Search for the cell housing the specified text and yield its [X, Y] center coordinate. 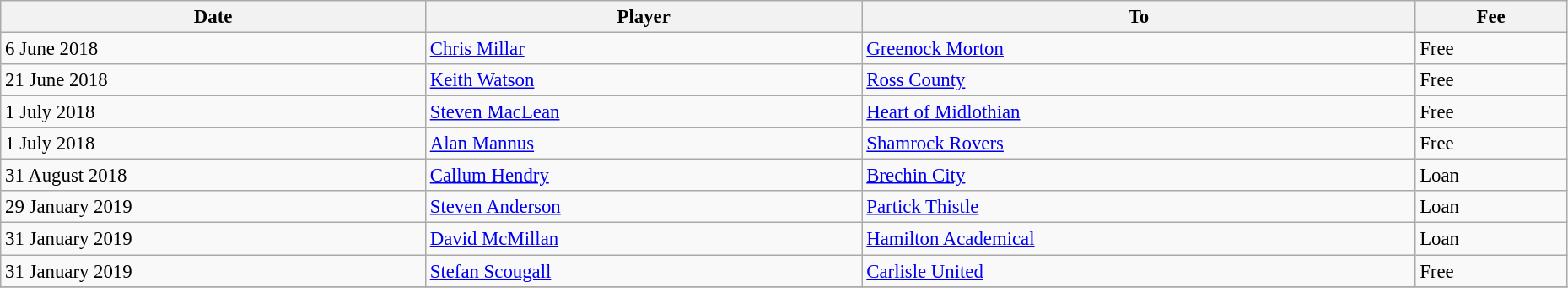
Callum Hendry [644, 176]
Partick Thistle [1139, 207]
Shamrock Rovers [1139, 144]
Date [213, 17]
Brechin City [1139, 176]
Greenock Morton [1139, 49]
Stefan Scougall [644, 271]
Steven Anderson [644, 207]
21 June 2018 [213, 80]
Player [644, 17]
Alan Mannus [644, 144]
29 January 2019 [213, 207]
Carlisle United [1139, 271]
6 June 2018 [213, 49]
Chris Millar [644, 49]
David McMillan [644, 239]
Ross County [1139, 80]
31 August 2018 [213, 176]
Steven MacLean [644, 112]
Heart of Midlothian [1139, 112]
To [1139, 17]
Hamilton Academical [1139, 239]
Keith Watson [644, 80]
Fee [1491, 17]
